Detect which cell encompasses the target text, then output its (x, y) center coordinate. 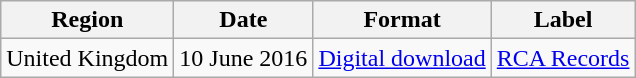
United Kingdom (88, 58)
Date (244, 20)
Format (402, 20)
RCA Records (563, 58)
Digital download (402, 58)
Label (563, 20)
Region (88, 20)
10 June 2016 (244, 58)
